From the cell containing the given text, extract its center point as [x, y] coordinate. 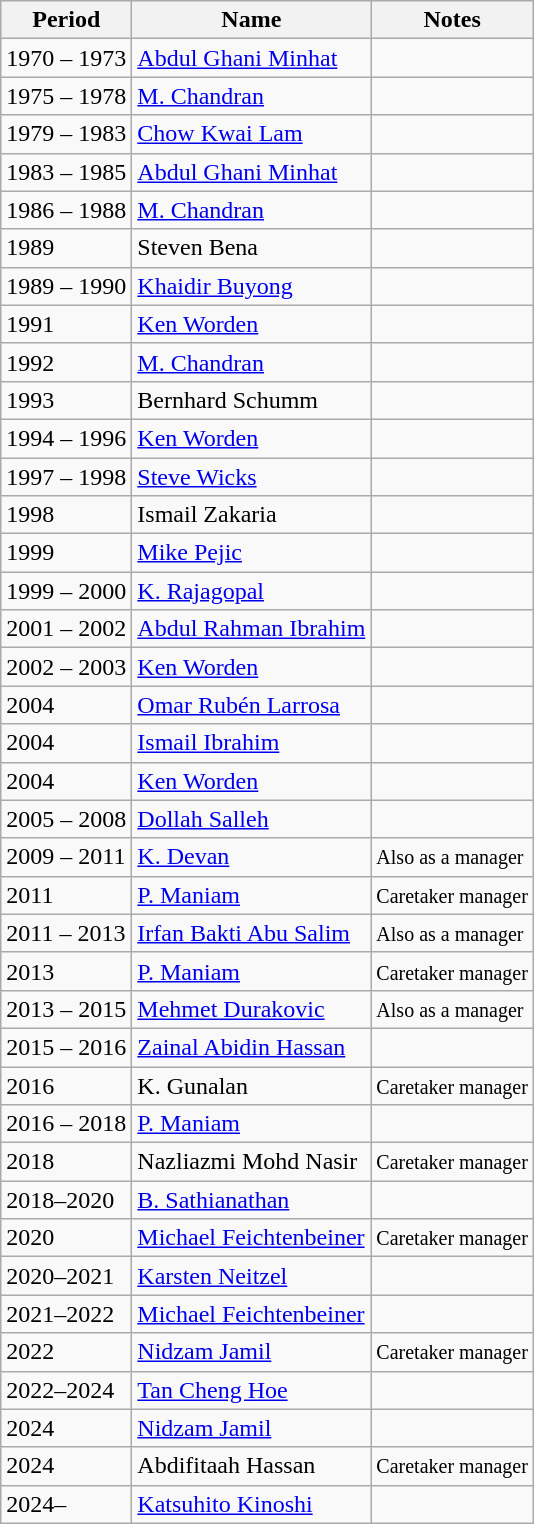
Steve Wicks [252, 477]
Omar Rubén Larrosa [252, 705]
Khaidir Buyong [252, 286]
1979 – 1983 [66, 134]
K. Devan [252, 857]
1989 [66, 248]
B. Sathianathan [252, 1200]
Tan Cheng Hoe [252, 1390]
Notes [452, 20]
2009 – 2011 [66, 857]
2018 [66, 1162]
2024– [66, 1504]
2016 [66, 1085]
1994 – 1996 [66, 438]
Bernhard Schumm [252, 400]
1992 [66, 362]
Steven Bena [252, 248]
Irfan Bakti Abu Salim [252, 933]
1997 – 1998 [66, 477]
2022 [66, 1352]
Abdul Rahman Ibrahim [252, 629]
1998 [66, 515]
Mehmet Durakovic [252, 1009]
Karsten Neitzel [252, 1276]
1970 – 1973 [66, 58]
2013 [66, 971]
1986 – 1988 [66, 210]
2013 – 2015 [66, 1009]
2002 – 2003 [66, 667]
1993 [66, 400]
Ismail Zakaria [252, 515]
1999 [66, 553]
2018–2020 [66, 1200]
Dollah Salleh [252, 819]
2011 – 2013 [66, 933]
2015 – 2016 [66, 1047]
1983 – 1985 [66, 172]
1991 [66, 324]
2022–2024 [66, 1390]
Mike Pejic [252, 553]
Nazliazmi Mohd Nasir [252, 1162]
2016 – 2018 [66, 1124]
Chow Kwai Lam [252, 134]
Katsuhito Kinoshi [252, 1504]
Name [252, 20]
2005 – 2008 [66, 819]
1989 – 1990 [66, 286]
1999 – 2000 [66, 591]
2020–2021 [66, 1276]
Ismail Ibrahim [252, 743]
Period [66, 20]
1975 – 1978 [66, 96]
Abdifitaah Hassan [252, 1466]
2011 [66, 895]
2001 – 2002 [66, 629]
K. Gunalan [252, 1085]
2021–2022 [66, 1314]
Zainal Abidin Hassan [252, 1047]
2020 [66, 1238]
K. Rajagopal [252, 591]
